Locate the cell with the specified text and output its [x, y] center coordinate. 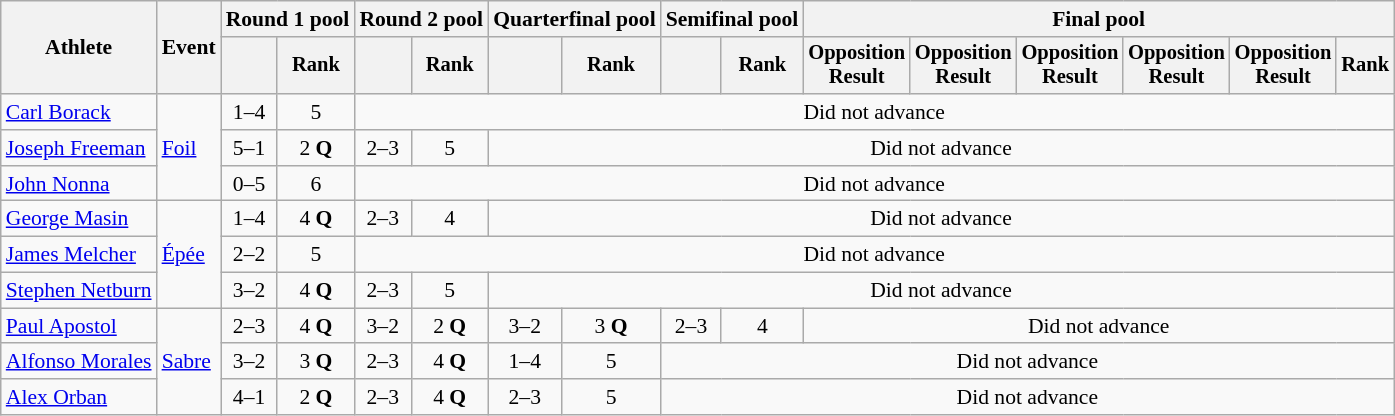
Foil [189, 148]
Round 2 pool [421, 19]
Épée [189, 254]
Semifinal pool [732, 19]
Final pool [1098, 19]
Carl Borack [79, 112]
Joseph Freeman [79, 148]
0–5 [250, 184]
Quarterfinal pool [574, 19]
Event [189, 48]
Stephen Netburn [79, 291]
5–1 [250, 148]
Alex Orban [79, 397]
George Masin [79, 219]
Sabre [189, 362]
Athlete [79, 48]
6 [316, 184]
John Nonna [79, 184]
Round 1 pool [288, 19]
James Melcher [79, 255]
Paul Apostol [79, 326]
4–1 [250, 397]
2–2 [250, 255]
Alfonso Morales [79, 362]
